Output the [x, y] coordinate of the center of the cell containing the given text.  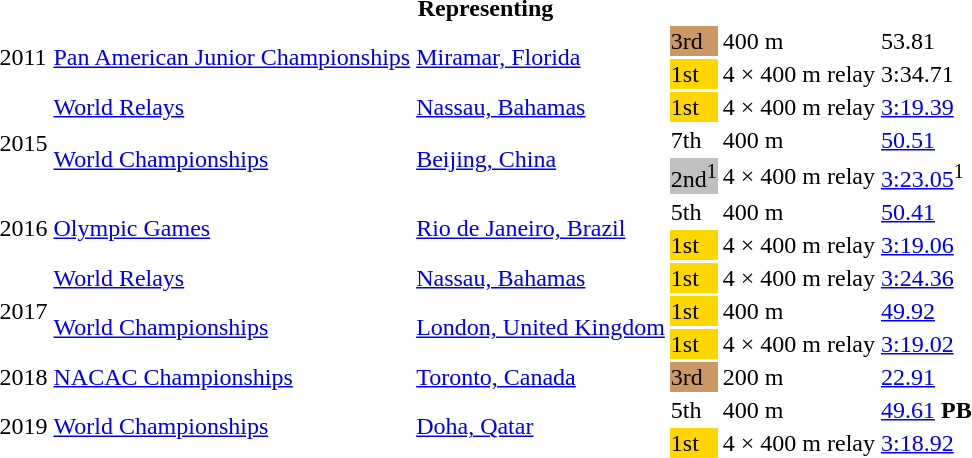
Toronto, Canada [541, 377]
7th [694, 140]
Rio de Janeiro, Brazil [541, 228]
Doha, Qatar [541, 426]
200 m [798, 377]
2nd1 [694, 176]
Pan American Junior Championships [232, 58]
Beijing, China [541, 160]
Miramar, Florida [541, 58]
Olympic Games [232, 228]
London, United Kingdom [541, 328]
NACAC Championships [232, 377]
